Determine the [x, y] coordinate at the center of the cell enclosing the given text.  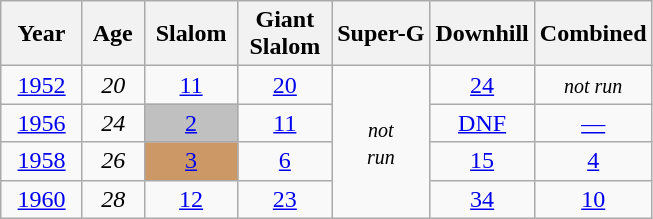
notrun [381, 142]
— [593, 123]
Combined [593, 34]
Giant Slalom [285, 34]
1958 [42, 161]
15 [482, 161]
Downhill [482, 34]
26 [113, 161]
Age [113, 34]
3 [191, 161]
23 [285, 199]
12 [191, 199]
1952 [42, 85]
Slalom [191, 34]
Super-G [381, 34]
1960 [42, 199]
10 [593, 199]
1956 [42, 123]
2 [191, 123]
6 [285, 161]
DNF [482, 123]
Year [42, 34]
4 [593, 161]
34 [482, 199]
28 [113, 199]
not run [593, 85]
